Identify which cell holds the provided text, then report its [X, Y] central coordinate. 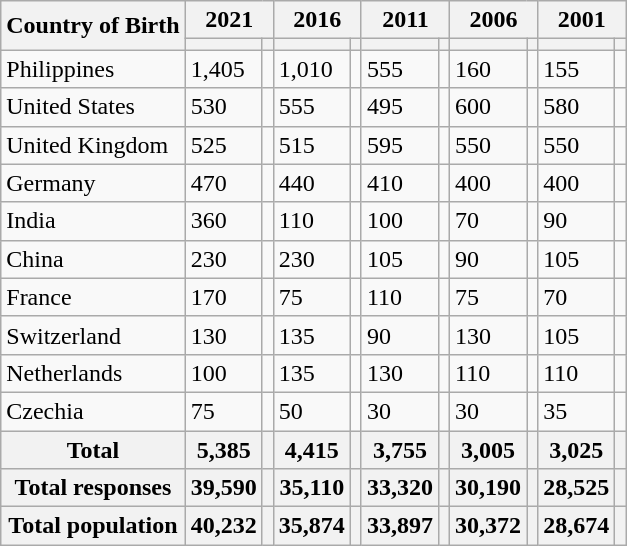
160 [488, 69]
2021 [229, 20]
4,415 [312, 449]
2001 [582, 20]
35,110 [312, 488]
525 [224, 145]
United Kingdom [93, 145]
Switzerland [93, 335]
United States [93, 107]
1,010 [312, 69]
39,590 [224, 488]
Netherlands [93, 373]
440 [312, 183]
360 [224, 221]
30,372 [488, 526]
1,405 [224, 69]
600 [488, 107]
2011 [405, 20]
Total responses [93, 488]
50 [312, 411]
515 [312, 145]
470 [224, 183]
2016 [317, 20]
Czechia [93, 411]
170 [224, 297]
33,897 [400, 526]
Total [93, 449]
Philippines [93, 69]
France [93, 297]
30,190 [488, 488]
580 [576, 107]
India [93, 221]
40,232 [224, 526]
2006 [494, 20]
28,674 [576, 526]
595 [400, 145]
35,874 [312, 526]
3,025 [576, 449]
530 [224, 107]
5,385 [224, 449]
28,525 [576, 488]
China [93, 259]
495 [400, 107]
155 [576, 69]
33,320 [400, 488]
410 [400, 183]
Total population [93, 526]
Country of Birth [93, 26]
3,755 [400, 449]
35 [576, 411]
Germany [93, 183]
3,005 [488, 449]
